Provide the (X, Y) coordinate of the cell's center where the given text is located.  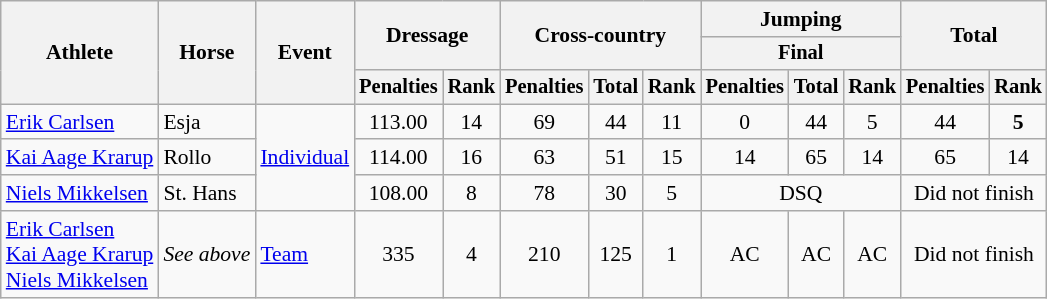
Rollo (206, 158)
Niels Mikkelsen (80, 193)
DSQ (801, 193)
See above (206, 254)
15 (672, 158)
114.00 (398, 158)
78 (544, 193)
8 (472, 193)
69 (544, 122)
1 (672, 254)
4 (472, 254)
Kai Aage Krarup (80, 158)
Horse (206, 52)
Cross-country (600, 36)
St. Hans (206, 193)
63 (544, 158)
Team (304, 254)
51 (616, 158)
Jumping (801, 19)
Final (801, 54)
Erik Carlsen (80, 122)
Esja (206, 122)
30 (616, 193)
210 (544, 254)
Event (304, 52)
0 (745, 122)
Dressage (427, 36)
Athlete (80, 52)
108.00 (398, 193)
113.00 (398, 122)
Erik CarlsenKai Aage KrarupNiels Mikkelsen (80, 254)
125 (616, 254)
Individual (304, 158)
335 (398, 254)
16 (472, 158)
11 (672, 122)
